Scan for the cell matching the given text and deliver its (X, Y) coordinate at center. 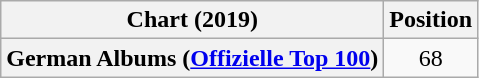
Chart (2019) (192, 20)
Position (431, 20)
68 (431, 58)
German Albums (Offizielle Top 100) (192, 58)
